Detect which cell encompasses the target text, then output its [X, Y] center coordinate. 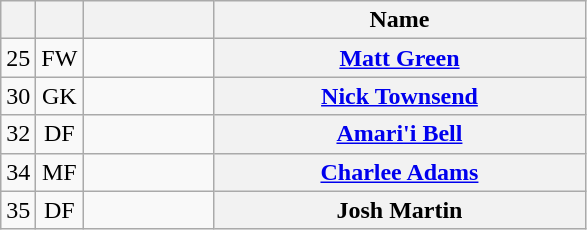
30 [18, 96]
MF [60, 172]
FW [60, 58]
25 [18, 58]
32 [18, 134]
Nick Townsend [400, 96]
35 [18, 210]
Name [400, 20]
Amari'i Bell [400, 134]
Matt Green [400, 58]
Josh Martin [400, 210]
GK [60, 96]
Charlee Adams [400, 172]
34 [18, 172]
